Provide the (X, Y) coordinate of the cell's center where the given text is located.  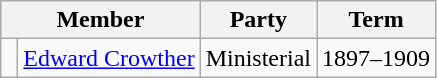
Edward Crowther (109, 58)
Member (100, 20)
Term (376, 20)
Ministerial (258, 58)
Party (258, 20)
1897–1909 (376, 58)
